Pinpoint the cell where the given text exists, returning its [x, y] midpoint coordinate. 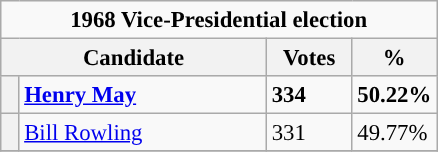
1968 Vice-Presidential election [219, 20]
49.77% [394, 133]
Bill Rowling [143, 133]
334 [309, 95]
% [394, 58]
331 [309, 133]
50.22% [394, 95]
Votes [309, 58]
Henry May [143, 95]
Candidate [134, 58]
